Find where the given text appears and provide that cell's center as (x, y) coordinate. 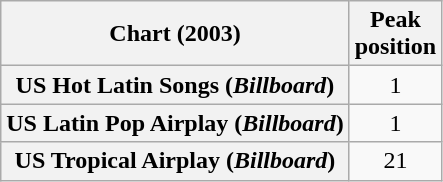
US Tropical Airplay (Billboard) (175, 161)
US Latin Pop Airplay (Billboard) (175, 123)
Chart (2003) (175, 34)
US Hot Latin Songs (Billboard) (175, 85)
21 (395, 161)
Peakposition (395, 34)
